From the cell containing the given text, extract its center point as [X, Y] coordinate. 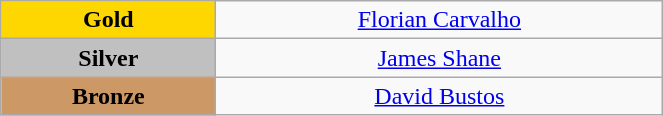
Gold [108, 20]
Bronze [108, 96]
David Bustos [440, 96]
James Shane [440, 58]
Florian Carvalho [440, 20]
Silver [108, 58]
